Determine the (x, y) coordinate at the center of the cell enclosing the given text.  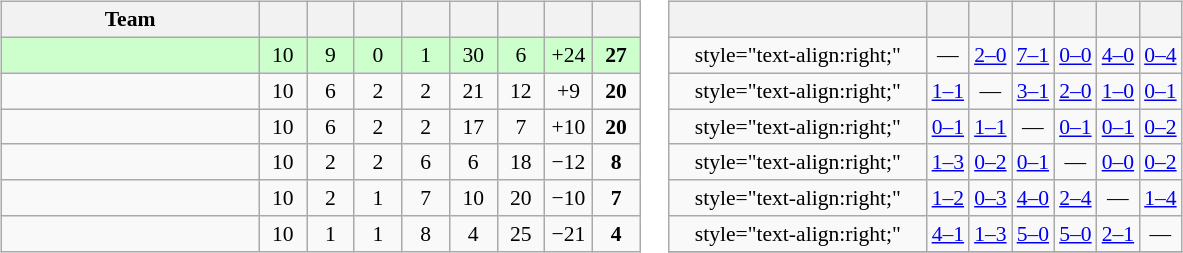
0–4 (1160, 55)
1–4 (1160, 198)
21 (473, 91)
0–3 (990, 198)
2–4 (1076, 198)
30 (473, 55)
Team (130, 20)
4–1 (948, 234)
−21 (569, 234)
−10 (569, 198)
1–2 (948, 198)
17 (473, 127)
2–1 (1118, 234)
9 (330, 55)
+9 (569, 91)
3–1 (1034, 91)
−12 (569, 162)
7–1 (1034, 55)
0 (378, 55)
27 (616, 55)
1–0 (1118, 91)
12 (521, 91)
25 (521, 234)
+10 (569, 127)
18 (521, 162)
+24 (569, 55)
